Pinpoint the cell where the given text exists, returning its (X, Y) midpoint coordinate. 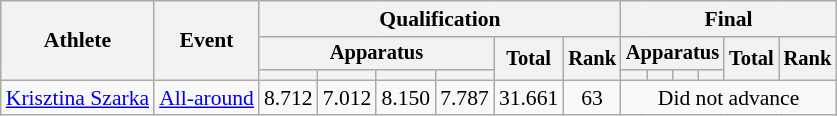
All-around (206, 98)
Did not advance (728, 98)
7.787 (464, 98)
8.712 (288, 98)
7.012 (348, 98)
Final (728, 19)
31.661 (528, 98)
Qualification (440, 19)
8.150 (406, 98)
Athlete (78, 40)
Event (206, 40)
63 (592, 98)
Krisztina Szarka (78, 98)
